Identify which cell holds the provided text, then report its (X, Y) central coordinate. 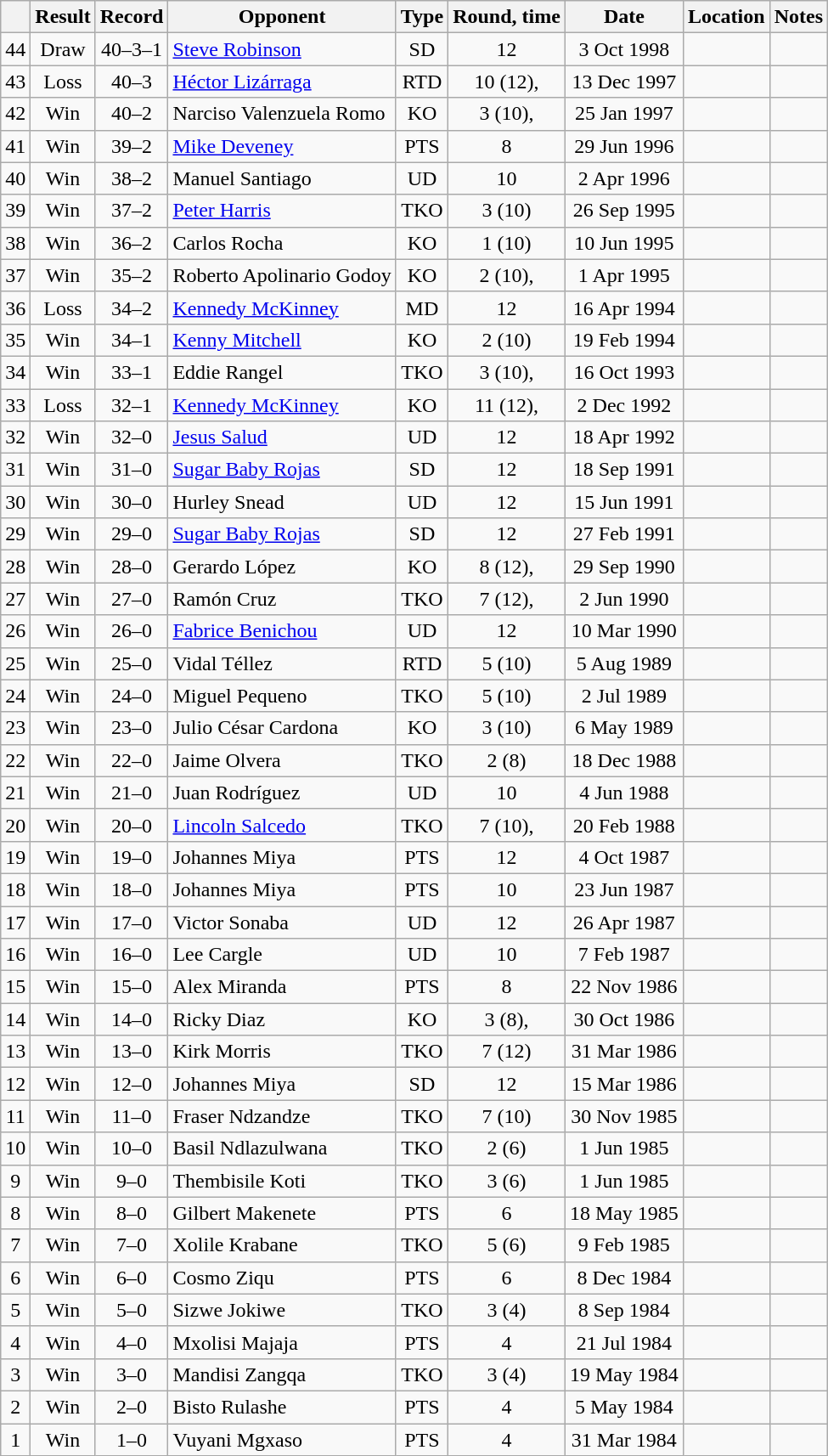
7 (15, 1245)
2 (8) (507, 760)
40–3–1 (132, 49)
31–0 (132, 470)
39 (15, 211)
15 Jun 1991 (623, 502)
32 (15, 437)
Xolile Krabane (282, 1245)
Jaime Olvera (282, 760)
21 (15, 793)
Cosmo Ziqu (282, 1278)
Carlos Rocha (282, 243)
39–2 (132, 146)
2 (10) (507, 340)
9 Feb 1985 (623, 1245)
2–0 (132, 1407)
Gerardo López (282, 567)
Fabrice Benichou (282, 631)
2 Apr 1996 (623, 178)
Peter Harris (282, 211)
6–0 (132, 1278)
7 (10), (507, 825)
25–0 (132, 663)
Roberto Apolinario Godoy (282, 275)
41 (15, 146)
Mike Deveney (282, 146)
Kirk Morris (282, 1052)
5 May 1984 (623, 1407)
Ramón Cruz (282, 599)
29 Jun 1996 (623, 146)
Result (63, 17)
29 (15, 534)
26 (15, 631)
34–1 (132, 340)
38 (15, 243)
Type (421, 17)
19–0 (132, 857)
MD (421, 308)
30 Nov 1985 (623, 1116)
2 (15, 1407)
16 (15, 955)
40–3 (132, 82)
11–0 (132, 1116)
5 (15, 1310)
10 (12), (507, 82)
23–0 (132, 728)
Ricky Diaz (282, 1019)
25 (15, 663)
7 (12) (507, 1052)
18 Dec 1988 (623, 760)
Kenny Mitchell (282, 340)
20–0 (132, 825)
Manuel Santiago (282, 178)
Héctor Lizárraga (282, 82)
4 Oct 1987 (623, 857)
16 Oct 1993 (623, 372)
8 (12), (507, 567)
2 (10), (507, 275)
2 Dec 1992 (623, 405)
23 (15, 728)
Draw (63, 49)
1 Apr 1995 (623, 275)
Basil Ndlazulwana (282, 1148)
26 Apr 1987 (623, 922)
3–0 (132, 1374)
4–0 (132, 1342)
30–0 (132, 502)
15–0 (132, 987)
24 (15, 696)
10–0 (132, 1148)
Lincoln Salcedo (282, 825)
44 (15, 49)
16–0 (132, 955)
18–0 (132, 889)
3 (15, 1374)
31 Mar 1986 (623, 1052)
11 (15, 1116)
33–1 (132, 372)
35 (15, 340)
31 Mar 1984 (623, 1440)
7 (10) (507, 1116)
22–0 (132, 760)
Vidal Téllez (282, 663)
23 Jun 1987 (623, 889)
Fraser Ndzandze (282, 1116)
17–0 (132, 922)
12–0 (132, 1084)
14 (15, 1019)
21 Jul 1984 (623, 1342)
30 (15, 502)
8 Sep 1984 (623, 1310)
27 Feb 1991 (623, 534)
26 Sep 1995 (623, 211)
10 Mar 1990 (623, 631)
27 (15, 599)
29 Sep 1990 (623, 567)
20 (15, 825)
9 (15, 1181)
2 Jun 1990 (623, 599)
Miguel Pequeno (282, 696)
21–0 (132, 793)
9–0 (132, 1181)
40 (15, 178)
19 Feb 1994 (623, 340)
2 (6) (507, 1148)
Juan Rodríguez (282, 793)
13 Dec 1997 (623, 82)
1–0 (132, 1440)
Gilbert Makenete (282, 1213)
13–0 (132, 1052)
35–2 (132, 275)
17 (15, 922)
Vuyani Mgxaso (282, 1440)
3 (6) (507, 1181)
16 Apr 1994 (623, 308)
37 (15, 275)
Julio César Cardona (282, 728)
19 (15, 857)
Alex Miranda (282, 987)
3 (8), (507, 1019)
28–0 (132, 567)
37–2 (132, 211)
18 May 1985 (623, 1213)
Notes (798, 17)
5 (6) (507, 1245)
11 (12), (507, 405)
Jesus Salud (282, 437)
22 Nov 1986 (623, 987)
27–0 (132, 599)
Sizwe Jokiwe (282, 1310)
1 (15, 1440)
34–2 (132, 308)
8 Dec 1984 (623, 1278)
32–0 (132, 437)
8–0 (132, 1213)
13 (15, 1052)
26–0 (132, 631)
Date (623, 17)
20 Feb 1988 (623, 825)
Steve Robinson (282, 49)
7 Feb 1987 (623, 955)
7 (12), (507, 599)
14–0 (132, 1019)
36–2 (132, 243)
Eddie Rangel (282, 372)
5 Aug 1989 (623, 663)
Location (726, 17)
25 Jan 1997 (623, 114)
Lee Cargle (282, 955)
Victor Sonaba (282, 922)
5–0 (132, 1310)
6 May 1989 (623, 728)
Mandisi Zangqa (282, 1374)
Narciso Valenzuela Romo (282, 114)
Round, time (507, 17)
30 Oct 1986 (623, 1019)
15 Mar 1986 (623, 1084)
43 (15, 82)
1 (10) (507, 243)
18 (15, 889)
29–0 (132, 534)
36 (15, 308)
38–2 (132, 178)
32–1 (132, 405)
10 Jun 1995 (623, 243)
34 (15, 372)
22 (15, 760)
3 Oct 1998 (623, 49)
Record (132, 17)
Opponent (282, 17)
31 (15, 470)
28 (15, 567)
18 Sep 1991 (623, 470)
15 (15, 987)
Mxolisi Majaja (282, 1342)
18 Apr 1992 (623, 437)
19 May 1984 (623, 1374)
24–0 (132, 696)
4 Jun 1988 (623, 793)
40–2 (132, 114)
Bisto Rulashe (282, 1407)
Hurley Snead (282, 502)
7–0 (132, 1245)
33 (15, 405)
Thembisile Koti (282, 1181)
42 (15, 114)
2 Jul 1989 (623, 696)
